For the text-containing cell, return its midpoint in (x, y) coordinate format. 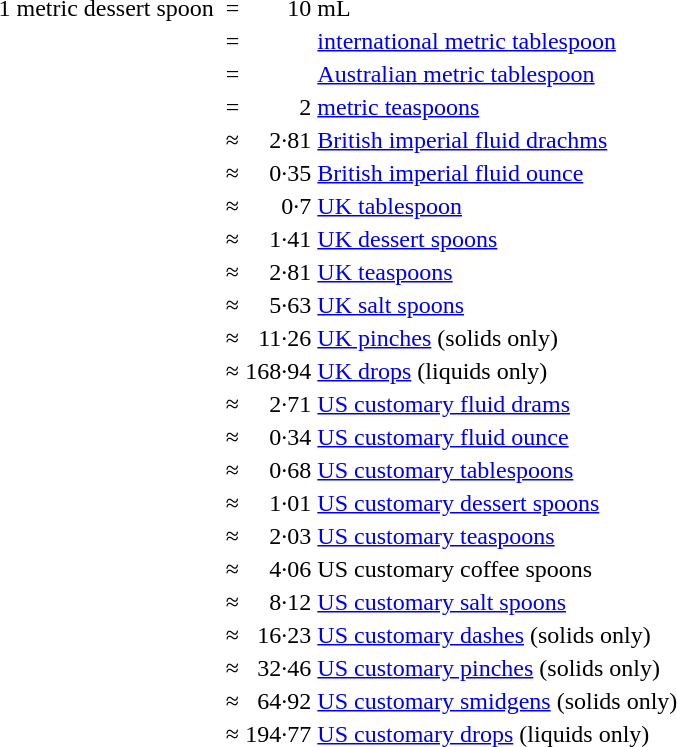
2·71 (278, 404)
0·35 (278, 173)
0·34 (278, 437)
11·26 (278, 338)
1·41 (278, 239)
2 (278, 107)
64·92 (278, 701)
16·23 (278, 635)
168·94 (278, 371)
4·06 (278, 569)
8·12 (278, 602)
2·03 (278, 536)
1·01 (278, 503)
0·7 (278, 206)
5·63 (278, 305)
0·68 (278, 470)
32·46 (278, 668)
